Scan for the cell matching the given text and deliver its [X, Y] coordinate at center. 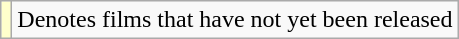
Denotes films that have not yet been released [235, 20]
